Identify which cell holds the provided text, then report its [X, Y] central coordinate. 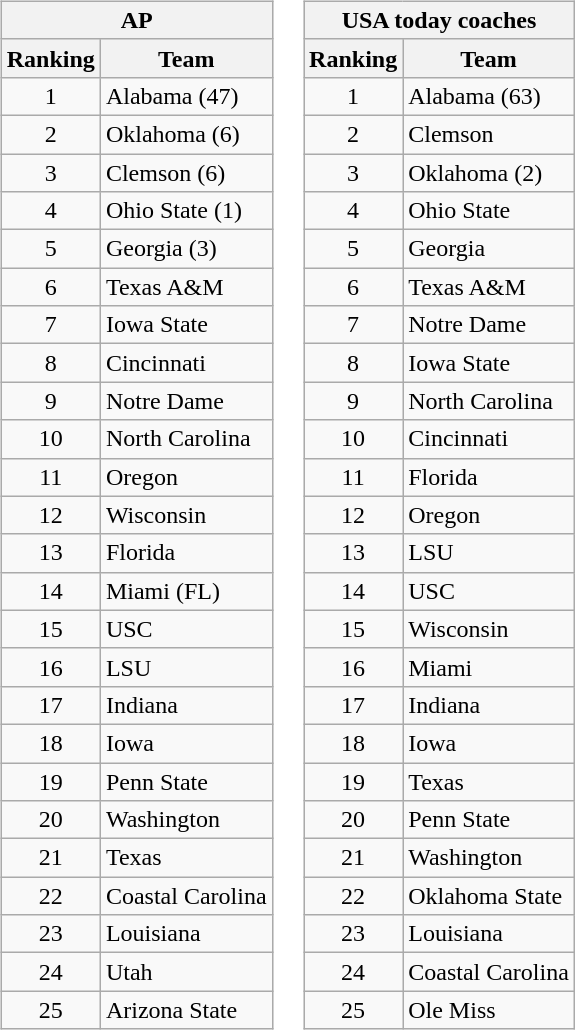
Ohio State (1) [186, 211]
Ole Miss [489, 1010]
Alabama (63) [489, 96]
Ohio State [489, 211]
Miami (FL) [186, 591]
AP [136, 20]
Clemson [489, 134]
Georgia [489, 249]
USA today coaches [440, 20]
Arizona State [186, 1010]
Utah [186, 972]
Miami [489, 667]
Alabama (47) [186, 96]
Georgia (3) [186, 249]
Oklahoma (2) [489, 173]
Oklahoma (6) [186, 134]
Clemson (6) [186, 173]
Oklahoma State [489, 896]
